Return the (x, y) coordinate for the center point of the cell that contains the specified text.  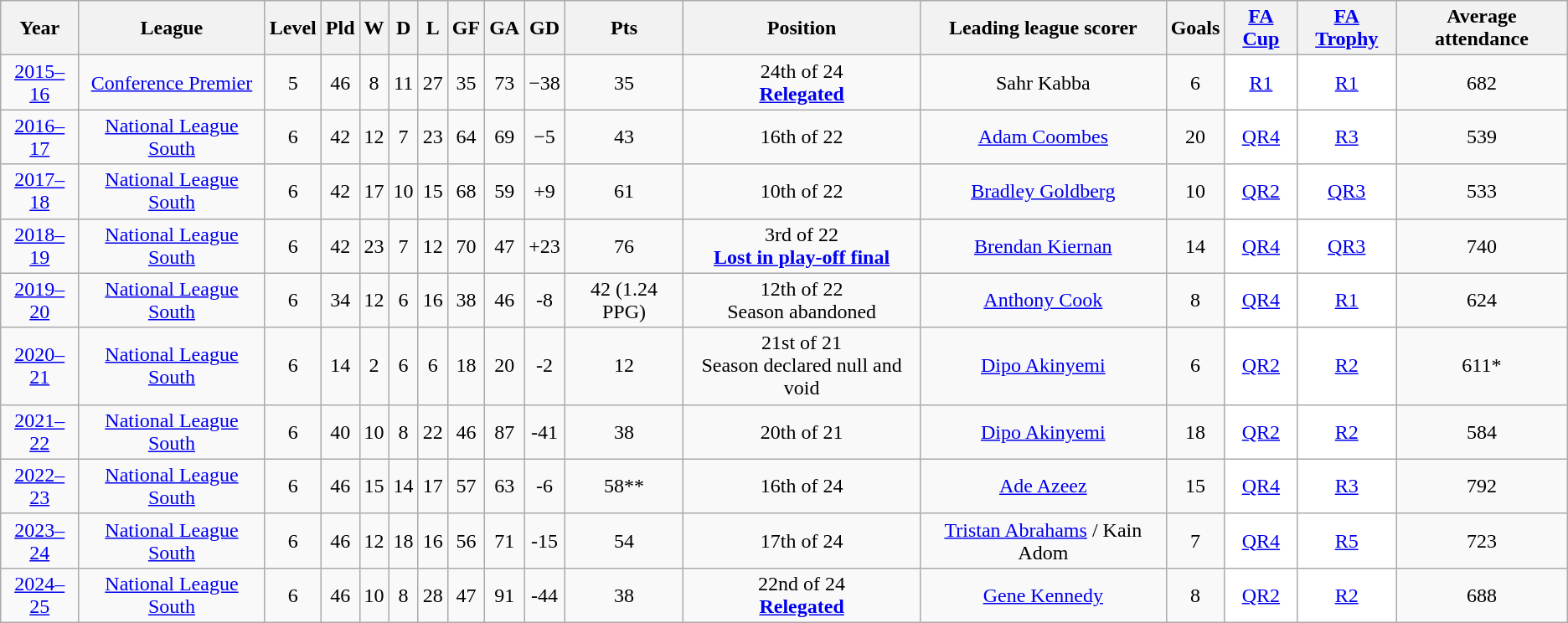
-6 (544, 486)
682 (1483, 82)
5 (293, 82)
22 (432, 432)
70 (466, 246)
2021–22 (40, 432)
2019–20 (40, 300)
21st of 21 Season declared null and void (802, 366)
FA Trophy (1347, 28)
69 (504, 137)
2016–17 (40, 137)
Conference Premier (173, 82)
Ade Azeez (1043, 486)
58** (623, 486)
D (404, 28)
2015–16 (40, 82)
3rd of 22 Lost in play-off final (802, 246)
40 (340, 432)
16th of 22 (802, 137)
611* (1483, 366)
42 (1.24 PPG) (623, 300)
624 (1483, 300)
Average attendance (1483, 28)
-44 (544, 595)
17th of 24 (802, 541)
87 (504, 432)
−38 (544, 82)
27 (432, 82)
16th of 24 (802, 486)
76 (623, 246)
28 (432, 595)
League (173, 28)
56 (466, 541)
Position (802, 28)
10th of 22 (802, 191)
-8 (544, 300)
68 (466, 191)
GD (544, 28)
Leading league scorer (1043, 28)
R5 (1347, 541)
2023–24 (40, 541)
61 (623, 191)
34 (340, 300)
-2 (544, 366)
L (432, 28)
22nd of 24 Relegated (802, 595)
Level (293, 28)
Goals (1195, 28)
Bradley Goldberg (1043, 191)
2 (374, 366)
Sahr Kabba (1043, 82)
20th of 21 (802, 432)
71 (504, 541)
2020–21 (40, 366)
2022–23 (40, 486)
-15 (544, 541)
Tristan Abrahams / Kain Adom (1043, 541)
73 (504, 82)
Anthony Cook (1043, 300)
Brendan Kiernan (1043, 246)
W (374, 28)
+9 (544, 191)
2017–18 (40, 191)
533 (1483, 191)
GA (504, 28)
539 (1483, 137)
740 (1483, 246)
91 (504, 595)
63 (504, 486)
Adam Coombes (1043, 137)
584 (1483, 432)
24th of 24 Relegated (802, 82)
2018–19 (40, 246)
688 (1483, 595)
FA Cup (1261, 28)
792 (1483, 486)
57 (466, 486)
59 (504, 191)
11 (404, 82)
-41 (544, 432)
64 (466, 137)
43 (623, 137)
+23 (544, 246)
2024–25 (40, 595)
Year (40, 28)
Gene Kennedy (1043, 595)
12th of 22 Season abandoned (802, 300)
723 (1483, 541)
Pld (340, 28)
GF (466, 28)
−5 (544, 137)
54 (623, 541)
Pts (623, 28)
